Return (x, y) of the center of cell containing provided text 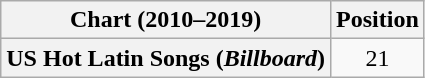
21 (378, 58)
Position (378, 20)
Chart (2010–2019) (166, 20)
US Hot Latin Songs (Billboard) (166, 58)
